Provide the (x, y) coordinate of the cell's center where the given text is located.  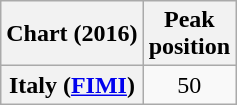
Chart (2016) (72, 34)
50 (189, 85)
Italy (FIMI) (72, 85)
Peakposition (189, 34)
